Return the [X, Y] coordinate for the center point of the cell that contains the specified text.  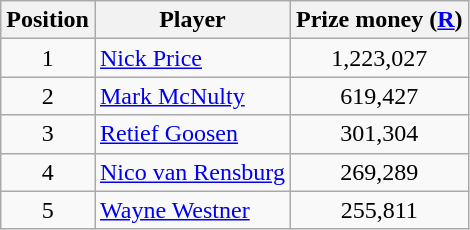
Position [48, 20]
1,223,027 [379, 58]
1 [48, 58]
Prize money (R) [379, 20]
Retief Goosen [192, 134]
Mark McNulty [192, 96]
3 [48, 134]
2 [48, 96]
619,427 [379, 96]
269,289 [379, 172]
Wayne Westner [192, 210]
Nico van Rensburg [192, 172]
5 [48, 210]
Player [192, 20]
255,811 [379, 210]
4 [48, 172]
Nick Price [192, 58]
301,304 [379, 134]
